From the cell containing the given text, extract its center point as (x, y) coordinate. 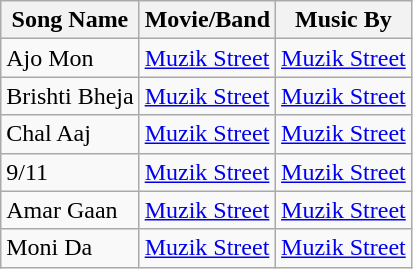
Song Name (70, 20)
9/11 (70, 172)
Amar Gaan (70, 210)
Moni Da (70, 248)
Brishti Bheja (70, 96)
Music By (344, 20)
Chal Aaj (70, 134)
Movie/Band (207, 20)
Ajo Mon (70, 58)
